Provide the [X, Y] coordinate of the cell's center where the given text is located.  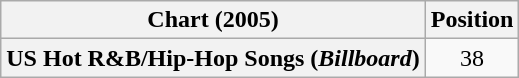
Position [472, 20]
38 [472, 58]
Chart (2005) [213, 20]
US Hot R&B/Hip-Hop Songs (Billboard) [213, 58]
